Return the (X, Y) coordinate for the center point of the cell that contains the specified text.  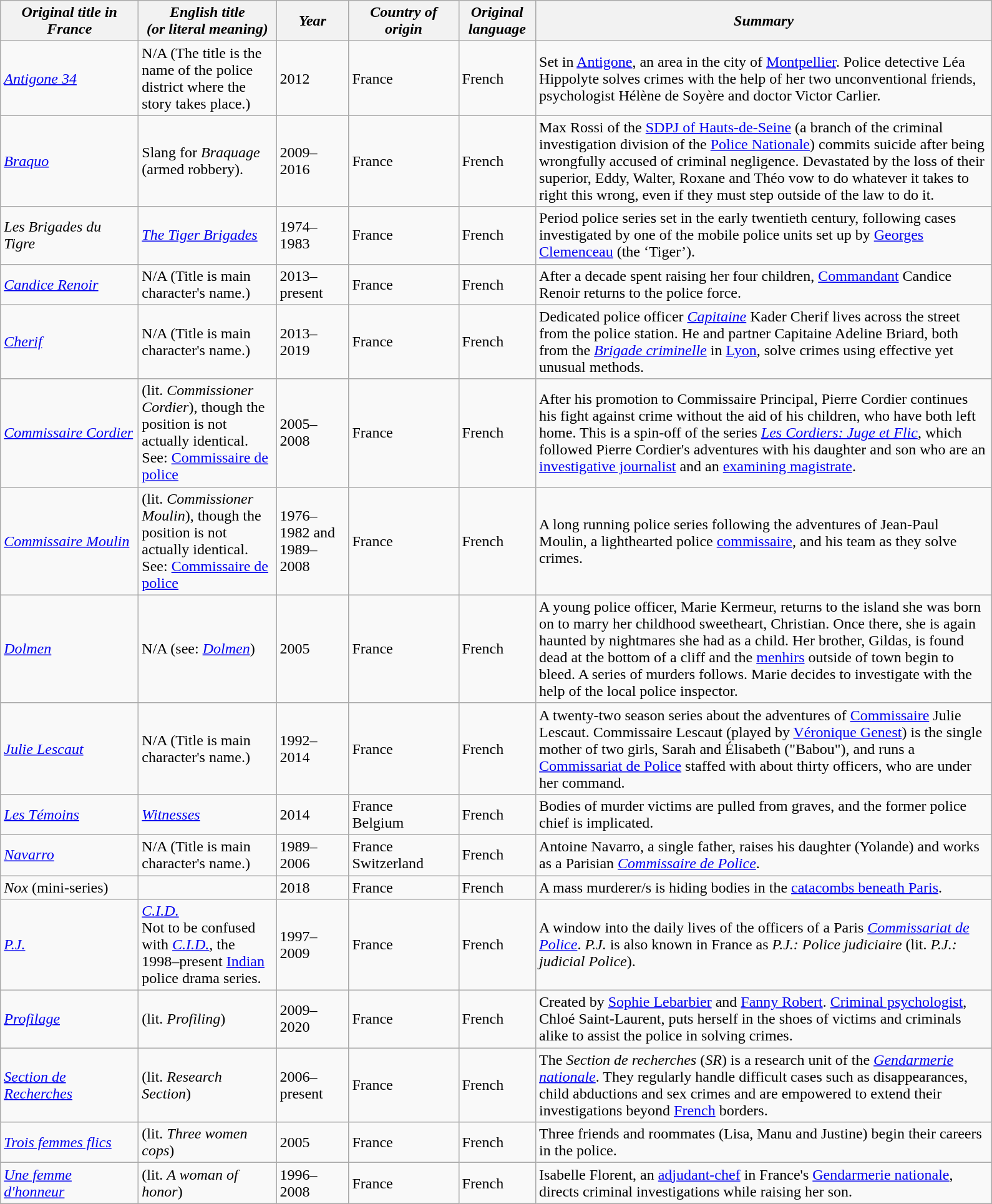
2013–2019 (313, 342)
P.J. (70, 945)
Nox (mini-series) (70, 887)
1996–2008 (313, 1183)
After a decade spent raising her four children, Commandant Candice Renoir returns to the police force. (764, 285)
Candice Renoir (70, 285)
Commissaire Moulin (70, 541)
2012 (313, 79)
Witnesses (207, 814)
Trois femmes flics (70, 1142)
Original language (497, 21)
Three friends and roommates (Lisa, Manu and Justine) begin their careers in the police. (764, 1142)
The Tiger Brigades (207, 235)
Julie Lescaut (70, 748)
(lit. Commissioner Moulin), though the position is not actually identical.See: Commissaire de police (207, 541)
Section de Recherches (70, 1085)
2006–present (313, 1085)
1989–2006 (313, 855)
Year (313, 21)
Commissaire Cordier (70, 433)
Antoine Navarro, a single father, raises his daughter (Yolande) and works as a Parisian Commissaire de Police. (764, 855)
Summary (764, 21)
Country of origin (404, 21)
2014 (313, 814)
Dolmen (70, 649)
Isabelle Florent, an adjudant-chef in France's Gendarmerie nationale, directs criminal investigations while raising her son. (764, 1183)
Cherif (70, 342)
2013–present (313, 285)
2009–2020 (313, 1019)
Une femme d'honneur (70, 1183)
2018 (313, 887)
Bodies of murder victims are pulled from graves, and the former police chief is implicated. (764, 814)
N/A (see: Dolmen) (207, 649)
(lit. Profiling) (207, 1019)
Original title in France (70, 21)
1997–2009 (313, 945)
Profilage (70, 1019)
English title(or literal meaning) (207, 21)
(lit. Three women cops) (207, 1142)
1992–2014 (313, 748)
Navarro (70, 855)
Les Témoins (70, 814)
N/A (The title is the name of the police district where the story takes place.) (207, 79)
Braquo (70, 161)
2005–2008 (313, 433)
C.I.D.Not to be confused with C.I.D., the 1998–present Indian police drama series. (207, 945)
1976–1982 and 1989–2008 (313, 541)
A long running police series following the adventures of Jean-Paul Moulin, a lighthearted police commissaire, and his team as they solve crimes. (764, 541)
(lit. A woman of honor) (207, 1183)
FranceBelgium (404, 814)
Antigone 34 (70, 79)
FranceSwitzerland (404, 855)
Les Brigades du Tigre (70, 235)
2009–2016 (313, 161)
(lit. Commissioner Cordier), though the position is not actually identical.See: Commissaire de police (207, 433)
A mass murderer/s is hiding bodies in the catacombs beneath Paris. (764, 887)
1974–1983 (313, 235)
(lit. Research Section) (207, 1085)
Slang for Braquage (armed robbery). (207, 161)
